Return (X, Y) of the center of cell containing provided text 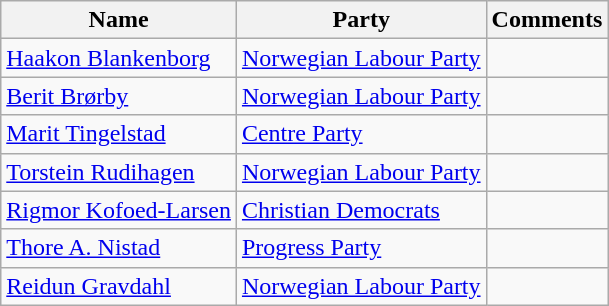
Centre Party (361, 134)
Torstein Rudihagen (119, 172)
Berit Brørby (119, 96)
Thore A. Nistad (119, 248)
Reidun Gravdahl (119, 286)
Christian Democrats (361, 210)
Rigmor Kofoed-Larsen (119, 210)
Name (119, 20)
Haakon Blankenborg (119, 58)
Marit Tingelstad (119, 134)
Progress Party (361, 248)
Comments (547, 20)
Party (361, 20)
